Provide the (x, y) coordinate of the cell's center where the given text is located.  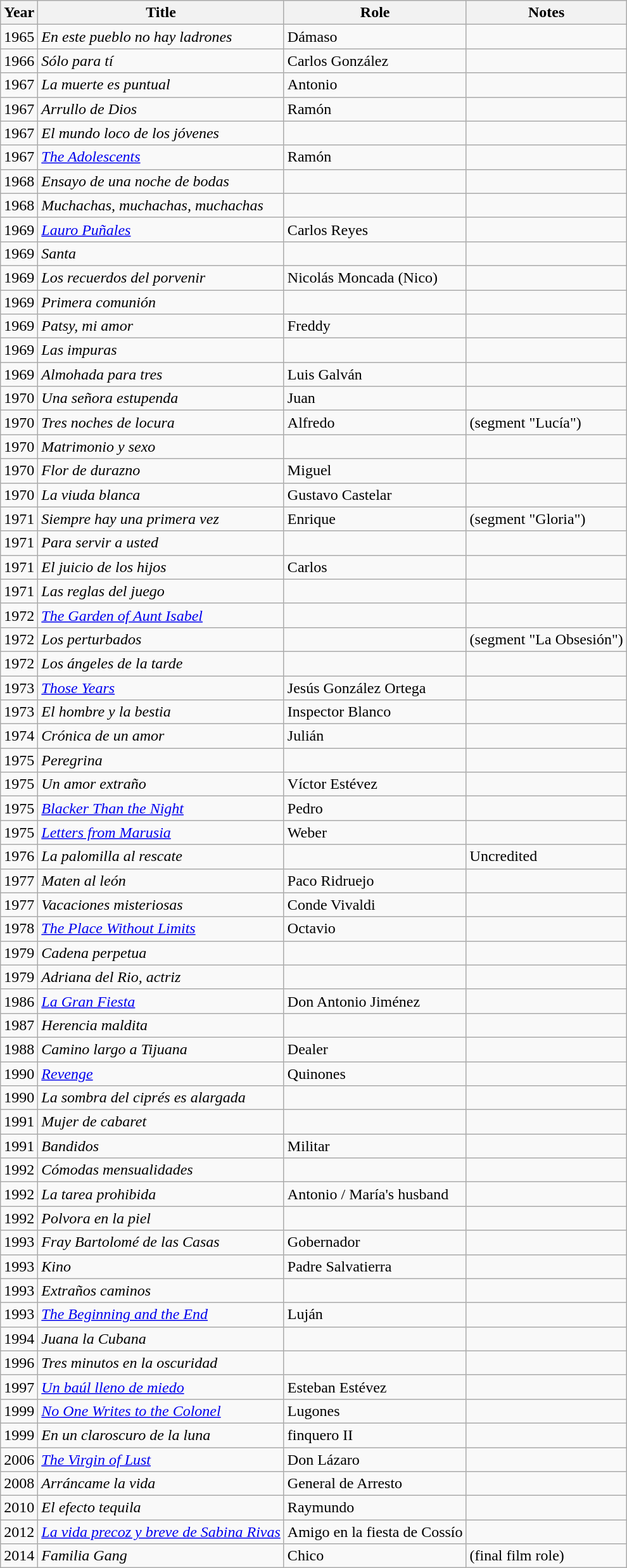
The Virgin of Lust (161, 1459)
Lauro Puñales (161, 229)
Los perturbados (161, 639)
Miguel (375, 471)
Polvora en la piel (161, 1218)
Paco Ridruejo (375, 881)
Extraños caminos (161, 1291)
Chico (375, 1556)
Los recuerdos del porvenir (161, 277)
1994 (19, 1339)
1997 (19, 1387)
Raymundo (375, 1508)
Letters from Marusia (161, 832)
Tres noches de locura (161, 423)
Don Lázaro (375, 1459)
Julián (375, 736)
Inspector Blanco (375, 712)
Role (375, 13)
Amigo en la fiesta de Cossío (375, 1532)
Blacker Than the Night (161, 808)
Lugones (375, 1411)
The Garden of Aunt Isabel (161, 615)
Tres minutos en la oscuridad (161, 1363)
Revenge (161, 1074)
La tarea prohibida (161, 1194)
Weber (375, 832)
Carlos (375, 567)
Ensayo de una noche de bodas (161, 181)
The Place Without Limits (161, 929)
Fray Bartolomé de las Casas (161, 1242)
Those Years (161, 687)
2010 (19, 1508)
Camino largo a Tijuana (161, 1049)
Para servir a usted (161, 543)
Arrullo de Dios (161, 109)
Las impuras (161, 350)
Peregrina (161, 760)
The Adolescents (161, 157)
Flor de durazno (161, 471)
Víctor Estévez (375, 784)
2012 (19, 1532)
En este pueblo no hay ladrones (161, 37)
Gobernador (375, 1242)
Herencia maldita (161, 1025)
El juicio de los hijos (161, 567)
Patsy, mi amor (161, 326)
Matrimonio y sexo (161, 447)
Juana la Cubana (161, 1339)
La Gran Fiesta (161, 1001)
Padre Salvatierra (375, 1266)
Bandidos (161, 1146)
finquero II (375, 1435)
Un amor extraño (161, 784)
Muchachas, muchachas, muchachas (161, 205)
Vacaciones misteriosas (161, 905)
Un baúl lleno de miedo (161, 1387)
Antonio (375, 85)
1966 (19, 61)
Carlos González (375, 61)
(segment "Gloria") (546, 519)
Familia Gang (161, 1556)
En un claroscuro de la luna (161, 1435)
Luján (375, 1315)
Sólo para tí (161, 61)
General de Arresto (375, 1484)
Juan (375, 398)
1987 (19, 1025)
The Beginning and the End (161, 1315)
Militar (375, 1146)
Nicolás Moncada (Nico) (375, 277)
El efecto tequila (161, 1508)
Adriana del Rio, actriz (161, 977)
Arráncame la vida (161, 1484)
2006 (19, 1459)
La muerte es puntual (161, 85)
Crónica de un amor (161, 736)
Santa (161, 253)
Primera comunión (161, 302)
Don Antonio Jiménez (375, 1001)
(segment "Lucía") (546, 423)
Notes (546, 13)
Antonio / María's husband (375, 1194)
(segment "La Obsesión") (546, 639)
1996 (19, 1363)
1965 (19, 37)
Year (19, 13)
2008 (19, 1484)
Cadena perpetua (161, 953)
1976 (19, 857)
Jesús González Ortega (375, 687)
1978 (19, 929)
Maten al león (161, 881)
Uncredited (546, 857)
Freddy (375, 326)
Siempre hay una primera vez (161, 519)
El hombre y la bestia (161, 712)
Kino (161, 1266)
La palomilla al rescate (161, 857)
1986 (19, 1001)
Almohada para tres (161, 374)
Dealer (375, 1049)
Conde Vivaldi (375, 905)
El mundo loco de los jóvenes (161, 133)
(final film role) (546, 1556)
Luis Galván (375, 374)
1974 (19, 736)
Las reglas del juego (161, 591)
Pedro (375, 808)
No One Writes to the Colonel (161, 1411)
Los ángeles de la tarde (161, 663)
Alfredo (375, 423)
Gustavo Castelar (375, 495)
Enrique (375, 519)
Esteban Estévez (375, 1387)
Title (161, 13)
Dámaso (375, 37)
2014 (19, 1556)
Octavio (375, 929)
Mujer de cabaret (161, 1122)
La sombra del ciprés es alargada (161, 1098)
Quinones (375, 1074)
La vida precoz y breve de Sabina Rivas (161, 1532)
La viuda blanca (161, 495)
Una señora estupenda (161, 398)
1988 (19, 1049)
Cómodas mensualidades (161, 1170)
Carlos Reyes (375, 229)
